Find where the given text appears and provide that cell's center as (x, y) coordinate. 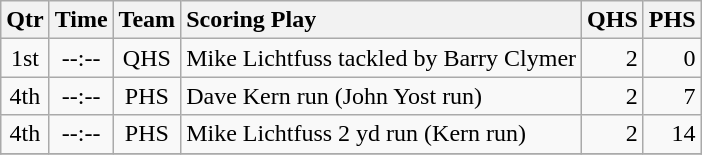
14 (672, 134)
Team (147, 20)
0 (672, 58)
1st (25, 58)
Qtr (25, 20)
Dave Kern run (John Yost run) (382, 96)
Mike Lichtfuss 2 yd run (Kern run) (382, 134)
7 (672, 96)
Mike Lichtfuss tackled by Barry Clymer (382, 58)
Time (81, 20)
Scoring Play (382, 20)
